Output the (X, Y) coordinate of the center of the cell containing the given text.  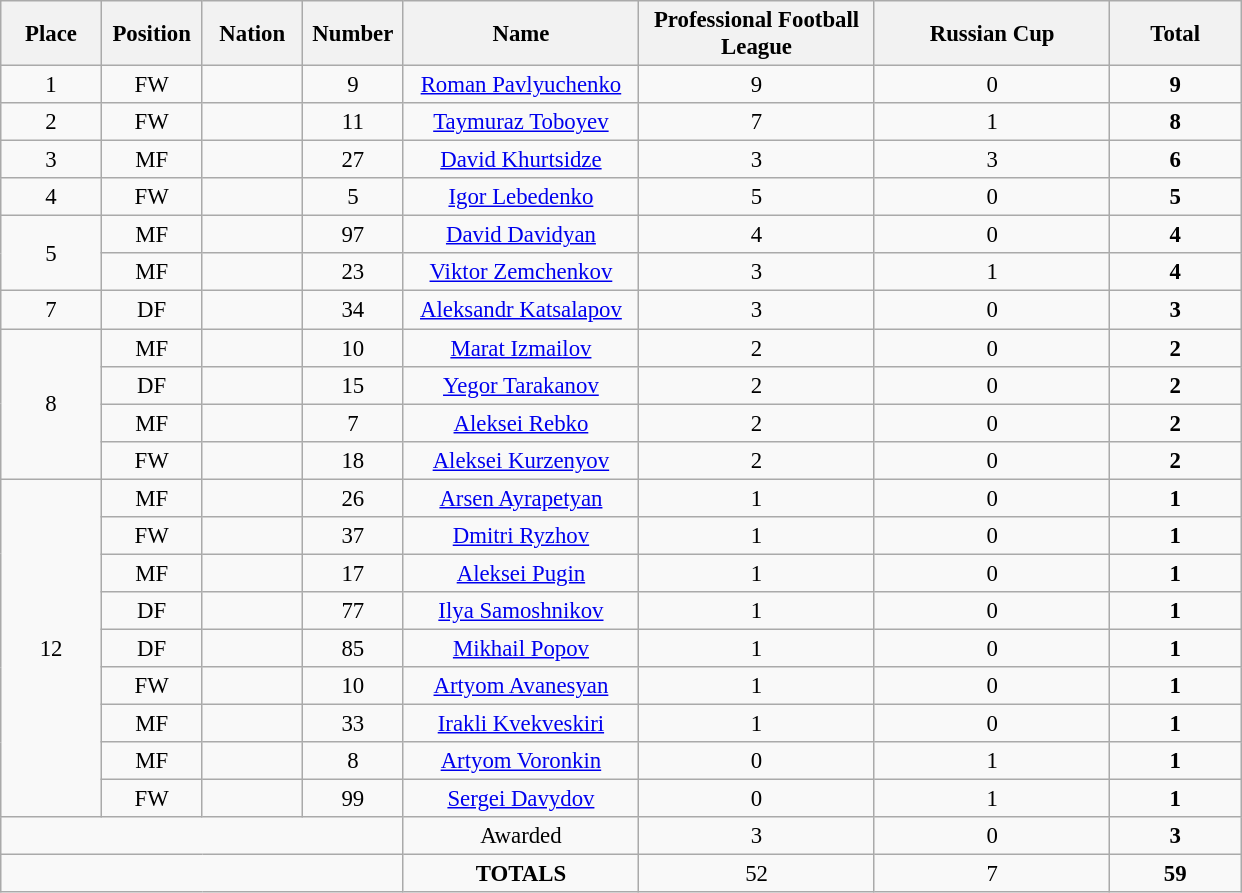
18 (354, 460)
Artyom Avanesyan (521, 686)
Mikhail Popov (521, 648)
Sergei Davydov (521, 799)
Position (152, 34)
David Khurtsidze (521, 160)
77 (354, 611)
85 (354, 648)
23 (354, 273)
Yegor Tarakanov (521, 385)
Arsen Ayrapetyan (521, 498)
Ilya Samoshnikov (521, 611)
Marat Izmailov (521, 348)
52 (757, 874)
15 (354, 385)
Aleksei Kurzenyov (521, 460)
Awarded (521, 836)
26 (354, 498)
Taymuraz Toboyev (521, 122)
TOTALS (521, 874)
37 (354, 536)
99 (354, 799)
27 (354, 160)
Viktor Zemchenkov (521, 273)
Aleksandr Katsalapov (521, 310)
17 (354, 573)
Name (521, 34)
97 (354, 235)
Professional Football League (757, 34)
Artyom Voronkin (521, 761)
12 (52, 648)
34 (354, 310)
11 (354, 122)
Russian Cup (992, 34)
David Davidyan (521, 235)
Number (354, 34)
Irakli Kvekveskiri (521, 724)
33 (354, 724)
Nation (252, 34)
Aleksei Rebko (521, 423)
Aleksei Pugin (521, 573)
Roman Pavlyuchenko (521, 85)
Igor Lebedenko (521, 197)
Place (52, 34)
Dmitri Ryzhov (521, 536)
59 (1176, 874)
6 (1176, 160)
Total (1176, 34)
